Output the [x, y] coordinate of the center of the cell containing the given text.  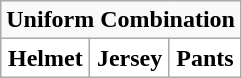
Pants [204, 58]
Jersey [130, 58]
Uniform Combination [121, 20]
Helmet [46, 58]
